Extract the [X, Y] coordinate from the center of the cell holding the provided text.  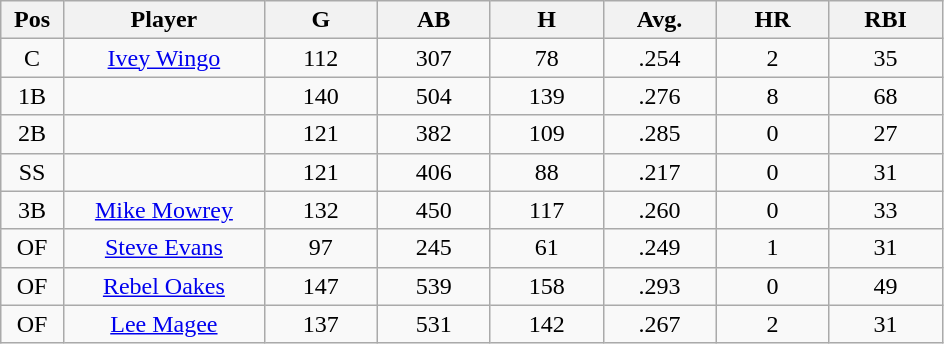
450 [434, 210]
H [546, 20]
35 [886, 58]
Steve Evans [164, 248]
HR [772, 20]
158 [546, 286]
Pos [32, 20]
.285 [660, 134]
307 [434, 58]
1 [772, 248]
Avg. [660, 20]
AB [434, 20]
Player [164, 20]
.254 [660, 58]
.260 [660, 210]
33 [886, 210]
8 [772, 96]
61 [546, 248]
117 [546, 210]
.249 [660, 248]
SS [32, 172]
2B [32, 134]
97 [320, 248]
Ivey Wingo [164, 58]
132 [320, 210]
88 [546, 172]
.267 [660, 324]
140 [320, 96]
.293 [660, 286]
68 [886, 96]
382 [434, 134]
Mike Mowrey [164, 210]
C [32, 58]
27 [886, 134]
Lee Magee [164, 324]
531 [434, 324]
.217 [660, 172]
137 [320, 324]
G [320, 20]
49 [886, 286]
147 [320, 286]
112 [320, 58]
RBI [886, 20]
1B [32, 96]
142 [546, 324]
504 [434, 96]
406 [434, 172]
139 [546, 96]
245 [434, 248]
Rebel Oakes [164, 286]
109 [546, 134]
78 [546, 58]
3B [32, 210]
.276 [660, 96]
539 [434, 286]
